Return (x, y) of the center of cell containing provided text 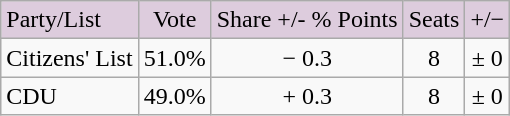
Share +/- % Points (307, 20)
+ 0.3 (307, 96)
Vote (174, 20)
CDU (70, 96)
Party/List (70, 20)
Citizens' List (70, 58)
+/− (488, 20)
49.0% (174, 96)
Seats (434, 20)
51.0% (174, 58)
− 0.3 (307, 58)
